Scan for the cell matching the given text and deliver its (X, Y) coordinate at center. 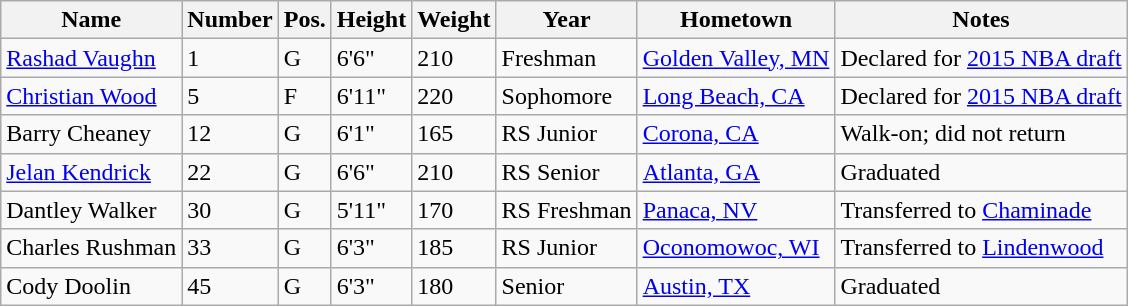
Number (230, 20)
RS Senior (566, 172)
Corona, CA (736, 134)
5'11" (371, 210)
Cody Doolin (92, 286)
Christian Wood (92, 96)
Hometown (736, 20)
30 (230, 210)
Atlanta, GA (736, 172)
Long Beach, CA (736, 96)
Pos. (304, 20)
6'11" (371, 96)
Jelan Kendrick (92, 172)
170 (454, 210)
Austin, TX (736, 286)
Year (566, 20)
45 (230, 286)
5 (230, 96)
22 (230, 172)
33 (230, 248)
Transferred to Lindenwood (981, 248)
6'1" (371, 134)
185 (454, 248)
RS Freshman (566, 210)
Dantley Walker (92, 210)
Sophomore (566, 96)
Walk-on; did not return (981, 134)
Weight (454, 20)
Name (92, 20)
Transferred to Chaminade (981, 210)
180 (454, 286)
Barry Cheaney (92, 134)
Notes (981, 20)
Rashad Vaughn (92, 58)
F (304, 96)
Freshman (566, 58)
Senior (566, 286)
Golden Valley, MN (736, 58)
220 (454, 96)
165 (454, 134)
Charles Rushman (92, 248)
12 (230, 134)
Height (371, 20)
1 (230, 58)
Panaca, NV (736, 210)
Oconomowoc, WI (736, 248)
